For the text-containing cell, return its midpoint in [x, y] coordinate format. 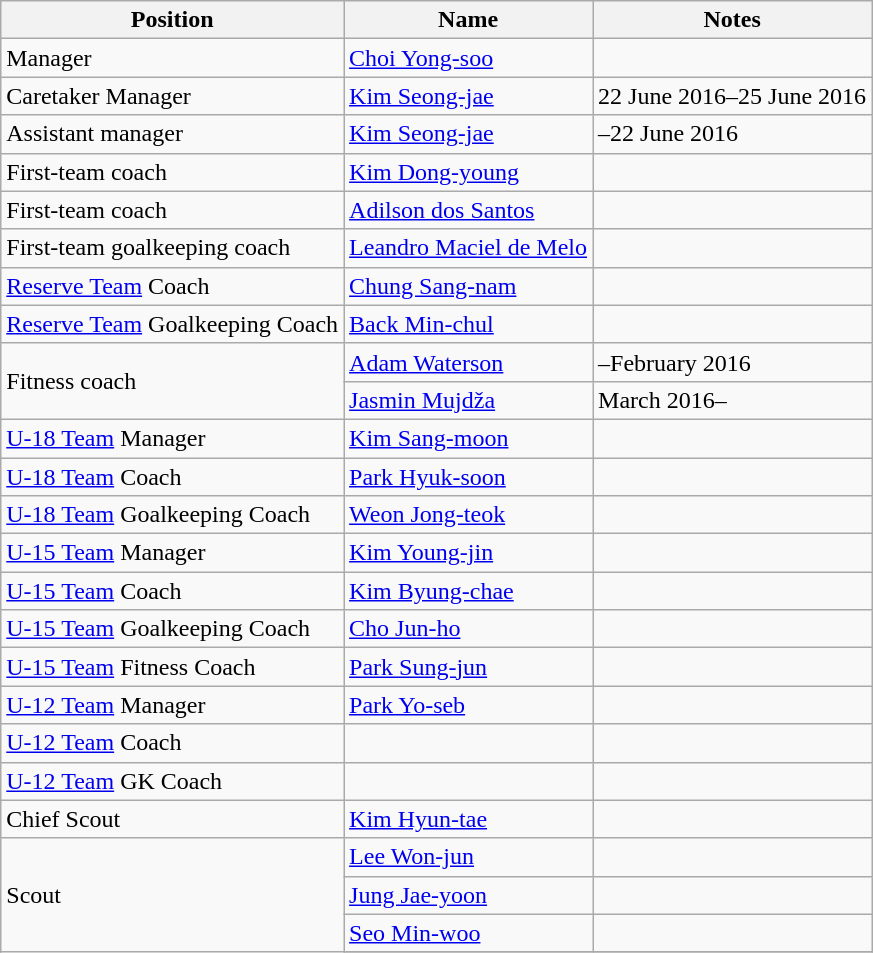
Park Yo-seb [468, 705]
Assistant manager [172, 134]
U-12 Team Coach [172, 743]
Cho Jun-ho [468, 629]
Park Sung-jun [468, 667]
Caretaker Manager [172, 96]
Chung Sang-nam [468, 286]
U-18 Team Goalkeeping Coach [172, 515]
Adam Waterson [468, 362]
Kim Young-jin [468, 553]
Reserve Team Goalkeeping Coach [172, 324]
U-12 Team GK Coach [172, 781]
March 2016– [732, 400]
–22 June 2016 [732, 134]
–February 2016 [732, 362]
U-18 Team Coach [172, 477]
Kim Sang-moon [468, 438]
Jasmin Mujdža [468, 400]
U-12 Team Manager [172, 705]
Name [468, 20]
Park Hyuk-soon [468, 477]
U-15 Team Fitness Coach [172, 667]
U-15 Team Manager [172, 553]
Kim Dong-young [468, 172]
Kim Hyun-tae [468, 819]
Manager [172, 58]
Fitness coach [172, 381]
Weon Jong-teok [468, 515]
Chief Scout [172, 819]
U-15 Team Goalkeeping Coach [172, 629]
Lee Won-jun [468, 857]
U-15 Team Coach [172, 591]
22 June 2016–25 June 2016 [732, 96]
Adilson dos Santos [468, 210]
Notes [732, 20]
Position [172, 20]
U-18 Team Manager [172, 438]
Back Min-chul [468, 324]
Reserve Team Coach [172, 286]
Jung Jae-yoon [468, 895]
Choi Yong-soo [468, 58]
Scout [172, 895]
Seo Min-woo [468, 933]
Leandro Maciel de Melo [468, 248]
Kim Byung-chae [468, 591]
First-team goalkeeping coach [172, 248]
